Find where the given text appears and provide that cell's center as [X, Y] coordinate. 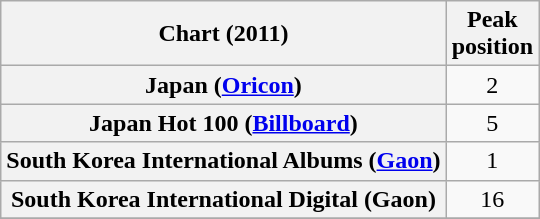
5 [492, 123]
Japan Hot 100 (Billboard) [224, 123]
16 [492, 199]
1 [492, 161]
Peakposition [492, 34]
2 [492, 85]
South Korea International Digital (Gaon) [224, 199]
South Korea International Albums (Gaon) [224, 161]
Chart (2011) [224, 34]
Japan (Oricon) [224, 85]
